Locate the cell with the specified text and output its (X, Y) center coordinate. 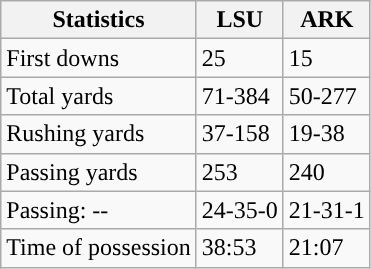
15 (326, 58)
Total yards (99, 96)
Time of possession (99, 248)
Rushing yards (99, 134)
Passing yards (99, 172)
50-277 (326, 96)
Passing: -- (99, 210)
LSU (240, 20)
21:07 (326, 248)
First downs (99, 58)
240 (326, 172)
ARK (326, 20)
24-35-0 (240, 210)
71-384 (240, 96)
21-31-1 (326, 210)
253 (240, 172)
25 (240, 58)
Statistics (99, 20)
19-38 (326, 134)
38:53 (240, 248)
37-158 (240, 134)
